Return (x, y) of the center of cell containing provided text 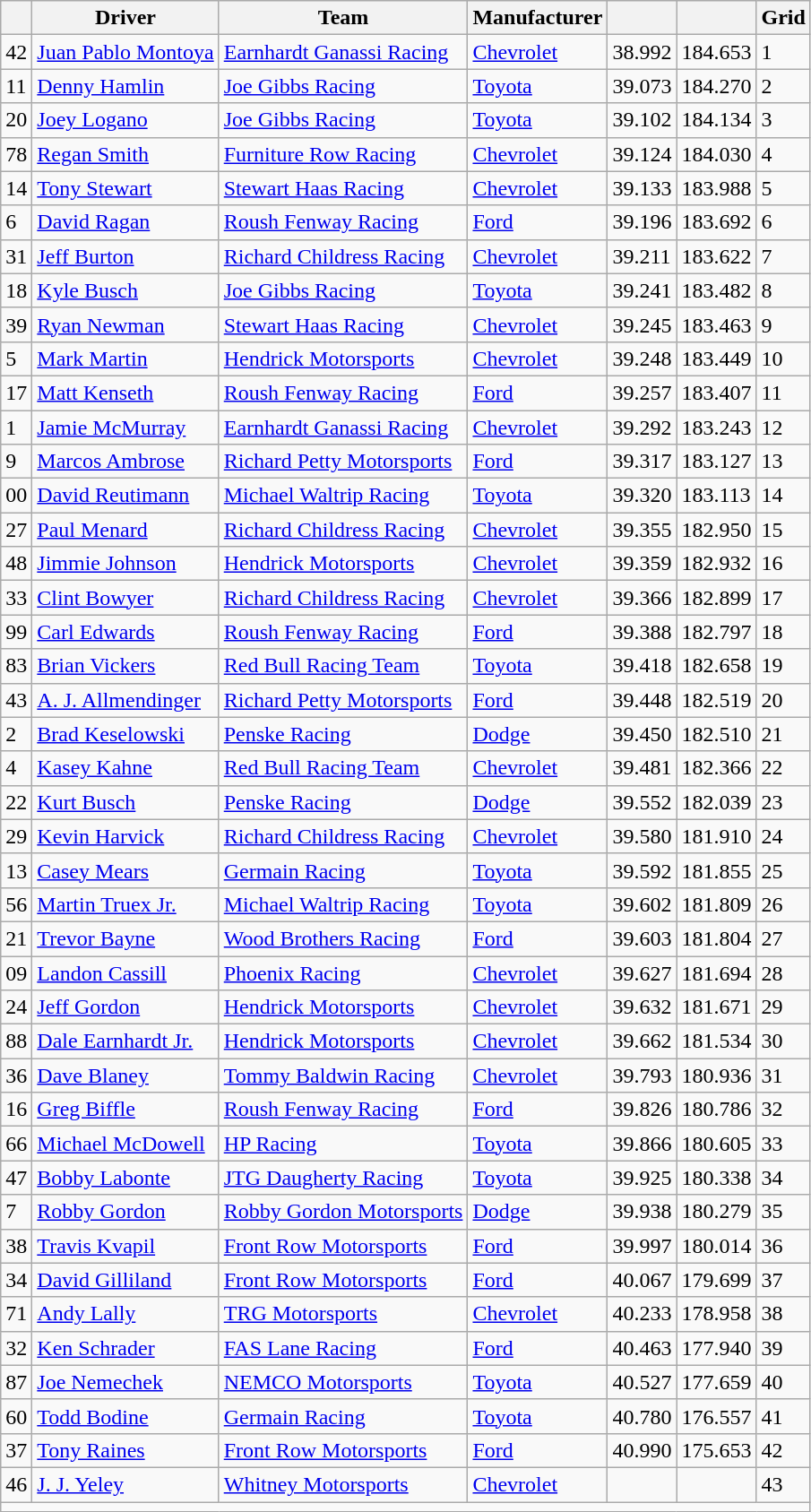
39.320 (642, 496)
Trevor Bayne (125, 938)
87 (16, 1382)
181.855 (717, 870)
182.366 (717, 768)
35 (783, 1212)
Dale Earnhardt Jr. (125, 1041)
181.910 (717, 836)
Jeff Burton (125, 256)
Joe Nemechek (125, 1382)
Wood Brothers Racing (343, 938)
39.448 (642, 700)
83 (16, 666)
39.925 (642, 1178)
Phoenix Racing (343, 972)
39.602 (642, 904)
Jimmie Johnson (125, 564)
182.039 (717, 802)
Clint Bowyer (125, 598)
181.809 (717, 904)
78 (16, 154)
184.030 (717, 154)
Bobby Labonte (125, 1178)
39.997 (642, 1246)
39.257 (642, 393)
39.866 (642, 1144)
183.988 (717, 188)
40.463 (642, 1348)
David Gilliland (125, 1280)
177.940 (717, 1348)
39.388 (642, 632)
39.241 (642, 290)
41 (783, 1416)
Jeff Gordon (125, 1007)
Casey Mears (125, 870)
180.605 (717, 1144)
Tony Raines (125, 1450)
181.804 (717, 938)
15 (783, 530)
David Reutimann (125, 496)
56 (16, 904)
Whitney Motorsports (343, 1484)
182.899 (717, 598)
Driver (125, 18)
39.418 (642, 666)
39.826 (642, 1110)
39.248 (642, 359)
39.580 (642, 836)
40.527 (642, 1382)
Brad Keselowski (125, 734)
181.694 (717, 972)
39.196 (642, 222)
180.338 (717, 1178)
39.317 (642, 462)
Ryan Newman (125, 324)
179.699 (717, 1280)
39.552 (642, 802)
184.134 (717, 120)
184.270 (717, 86)
Ken Schrader (125, 1348)
40.067 (642, 1280)
8 (783, 290)
Robby Gordon Motorsports (343, 1212)
39.938 (642, 1212)
180.014 (717, 1246)
183.127 (717, 462)
39.073 (642, 86)
00 (16, 496)
Robby Gordon (125, 1212)
Paul Menard (125, 530)
Kurt Busch (125, 802)
47 (16, 1178)
175.653 (717, 1450)
30 (783, 1041)
Kyle Busch (125, 290)
A. J. Allmendinger (125, 700)
Tony Stewart (125, 188)
182.950 (717, 530)
177.659 (717, 1382)
39.793 (642, 1076)
Andy Lally (125, 1314)
178.958 (717, 1314)
183.692 (717, 222)
181.534 (717, 1041)
23 (783, 802)
Brian Vickers (125, 666)
39.450 (642, 734)
88 (16, 1041)
Michael McDowell (125, 1144)
39.627 (642, 972)
39.292 (642, 428)
180.786 (717, 1110)
Tommy Baldwin Racing (343, 1076)
Furniture Row Racing (343, 154)
Marcos Ambrose (125, 462)
48 (16, 564)
39.133 (642, 188)
26 (783, 904)
Greg Biffle (125, 1110)
182.519 (717, 700)
Landon Cassill (125, 972)
12 (783, 428)
09 (16, 972)
Manufacturer (538, 18)
39.592 (642, 870)
HP Racing (343, 1144)
39.245 (642, 324)
25 (783, 870)
Travis Kvapil (125, 1246)
99 (16, 632)
39.359 (642, 564)
60 (16, 1416)
Team (343, 18)
Carl Edwards (125, 632)
Dave Blaney (125, 1076)
Mark Martin (125, 359)
Jamie McMurray (125, 428)
3 (783, 120)
38.992 (642, 52)
39.481 (642, 768)
NEMCO Motorsports (343, 1382)
176.557 (717, 1416)
J. J. Yeley (125, 1484)
39.603 (642, 938)
28 (783, 972)
184.653 (717, 52)
Martin Truex Jr. (125, 904)
39.211 (642, 256)
39.355 (642, 530)
183.449 (717, 359)
Matt Kenseth (125, 393)
183.243 (717, 428)
TRG Motorsports (343, 1314)
183.113 (717, 496)
182.510 (717, 734)
183.622 (717, 256)
Todd Bodine (125, 1416)
David Ragan (125, 222)
JTG Daugherty Racing (343, 1178)
Joey Logano (125, 120)
71 (16, 1314)
Kevin Harvick (125, 836)
39.102 (642, 120)
40.233 (642, 1314)
Grid (783, 18)
180.936 (717, 1076)
39.662 (642, 1041)
182.658 (717, 666)
10 (783, 359)
Juan Pablo Montoya (125, 52)
40.780 (642, 1416)
183.407 (717, 393)
46 (16, 1484)
40.990 (642, 1450)
181.671 (717, 1007)
19 (783, 666)
Kasey Kahne (125, 768)
FAS Lane Racing (343, 1348)
180.279 (717, 1212)
39.632 (642, 1007)
183.482 (717, 290)
39.366 (642, 598)
Regan Smith (125, 154)
39.124 (642, 154)
182.797 (717, 632)
66 (16, 1144)
182.932 (717, 564)
40 (783, 1382)
183.463 (717, 324)
Denny Hamlin (125, 86)
